Extract the [X, Y] coordinate from the center of the cell holding the provided text.  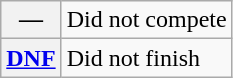
DNF [31, 58]
Did not finish [146, 58]
Did not compete [146, 20]
— [31, 20]
